Locate the cell with the specified text and output its [X, Y] center coordinate. 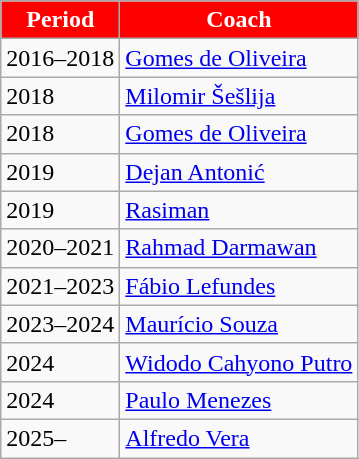
Rahmad Darmawan [239, 248]
2025– [60, 438]
2020–2021 [60, 248]
2021–2023 [60, 286]
Fábio Lefundes [239, 286]
Coach [239, 20]
2016–2018 [60, 58]
Alfredo Vera [239, 438]
Paulo Menezes [239, 400]
Milomir Šešlija [239, 96]
Maurício Souza [239, 324]
Widodo Cahyono Putro [239, 362]
Rasiman [239, 210]
Period [60, 20]
2023–2024 [60, 324]
Dejan Antonić [239, 172]
